Scan for the cell matching the given text and deliver its [X, Y] coordinate at center. 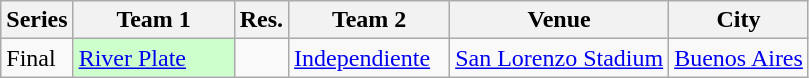
Series [37, 20]
Venue [560, 20]
Final [37, 58]
San Lorenzo Stadium [560, 58]
Team 1 [154, 20]
Buenos Aires [739, 58]
City [739, 20]
River Plate [154, 58]
Independiente [370, 58]
Res. [261, 20]
Team 2 [370, 20]
